Capture the cell that displays the provided text and extract its [X, Y] central coordinate. 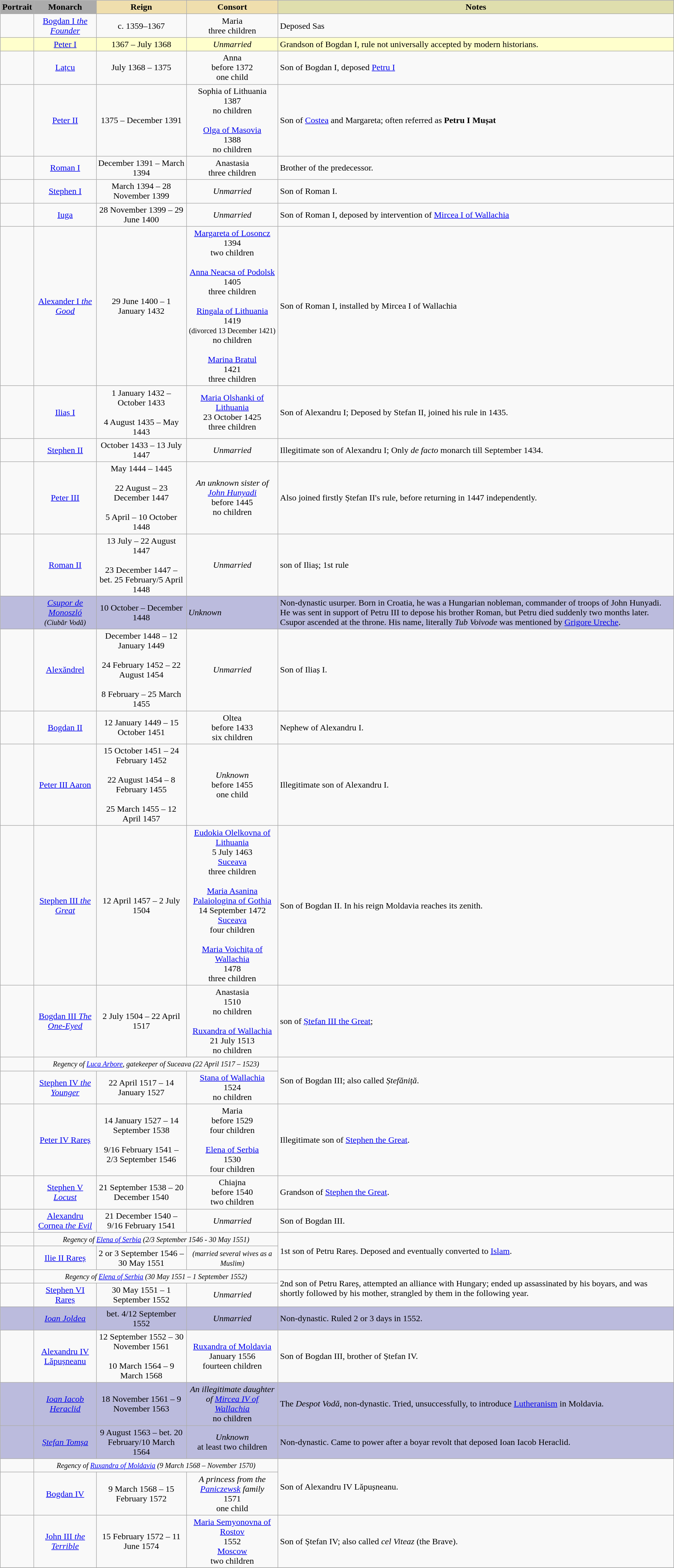
22 April 1517 – 14 January 1527 [141, 1087]
Peter III [65, 498]
Nephew of Alexandru I. [476, 728]
Anastasiathree children [233, 168]
Illegitimate son of Alexandru I; Only de facto monarch till September 1434. [476, 450]
bet. 4/12 September 1552 [141, 1318]
Roman II [65, 565]
Alexandru Cornea the Evil [65, 1220]
12 September 1552 – 30 November 1561 10 March 1564 – 9 March 1568 [141, 1356]
Son of Alexandru IV Lăpușneanu. [476, 1487]
9 August 1563 – bet. 20 February/10 March 1564 [141, 1442]
Consort [233, 7]
Olteabefore 1433six children [233, 728]
The Despot Vodă, non-dynastic. Tried, unsuccessfully, to introduce Lutheranism in Moldavia. [476, 1404]
Alexander I the Good [65, 306]
May 1444 – 144522 August – 23 December 14475 April – 10 October 1448 [141, 498]
An illegitimate daughter of Mircea IV of Wallachiano children [233, 1404]
Son of Roman I, deposed by intervention of Mircea I of Wallachia [476, 214]
Bogdan II [65, 728]
Son of Bogdan III, brother of Ștefan IV. [476, 1356]
Alexăndrel [65, 670]
Anastasia1510no childrenRuxandra of Wallachia21 July 1513no children [233, 1021]
son of Ștefan III the Great; [476, 1021]
(married several wives as a Muslim) [233, 1258]
12 April 1457 – 2 July 1504 [141, 905]
Non-dynastic. Ruled 2 or 3 days in 1552. [476, 1318]
Son of Bogdan II. In his reign Moldavia reaches its zenith. [476, 905]
Stephen II [65, 450]
10 October – December 1448 [141, 613]
Annabefore 1372one child [233, 68]
Stephen VI Rareș [65, 1295]
Grandson of Stephen the Great. [476, 1192]
Bogdan IV [65, 1494]
Grandson of Bogdan I, rule not universally accepted by modern historians. [476, 44]
Peter III Aaron [65, 785]
Regency of Luca Arbore, gatekeeper of Suceava (22 April 1517 – 1523) [156, 1064]
Regency of Elena of Serbia (2/3 September 1546 - 30 May 1551) [156, 1239]
14 January 1527 – 14 September 15389/16 February 1541 – 2/3 September 1546 [141, 1140]
Mariabefore 1529four childrenElena of Serbia1530four children [233, 1140]
9 March 1568 – 15 February 1572 [141, 1494]
Iuga [65, 214]
Also joined firstly Ștefan II's rule, before returning in 1447 independently. [476, 498]
30 May 1551 – 1 September 1552 [141, 1295]
Maria Semyonovna of Rostov1552Moscowtwo children [233, 1541]
Son of Bogdan I, deposed Petru I [476, 68]
Peter IV Rareș [65, 1140]
Iliaș I [65, 412]
Unknownat least two children [233, 1442]
John III the Terrible [65, 1541]
Ioan Joldea [65, 1318]
December 1448 – 12 January 144924 February 1452 – 22 August 14548 February – 25 March 1455 [141, 670]
Monarch [65, 7]
July 1368 – 1375 [141, 68]
An unknown sister of John Hunyadibefore 1445no children [233, 498]
Alexandru IV Lăpușneanu [65, 1356]
c. 1359–1367 [141, 26]
Son of Costea and Margareta; often referred as Petru I Mușat [476, 120]
Lațcu [65, 68]
Ilie II Rareș [65, 1258]
Bogdan III The One-Eyed [65, 1021]
Son of Bogdan III; also called Ștefăniță. [476, 1080]
2 July 1504 – 22 April 1517 [141, 1021]
Son of Ștefan IV; also called cel Viteaz (the Brave). [476, 1541]
15 October 1451 – 24 February 145222 August 1454 – 8 February 145525 March 1455 – 12 April 1457 [141, 785]
Ruxandra of MoldaviaJanuary 1556fourteen children [233, 1356]
2 or 3 September 1546 – 30 May 1551 [141, 1258]
Deposed Sas [476, 26]
18 November 1561 – 9 November 1563 [141, 1404]
1367 – July 1368 [141, 44]
28 November 1399 – 29 June 1400 [141, 214]
Illegitimate son of Stephen the Great. [476, 1140]
21 December 1540 – 9/16 February 1541 [141, 1220]
1 January 1432 – October 14334 August 1435 – May 1443 [141, 412]
Son of Roman I. [476, 191]
Regency of Elena of Serbia (30 May 1551 – 1 September 1552) [156, 1276]
Portrait [17, 7]
October 1433 – 13 July 1447 [141, 450]
1375 – December 1391 [141, 120]
Stephen III the Great [65, 905]
Unknownbefore 1455one child [233, 785]
Son of Roman I, installed by Mircea I of Wallachia [476, 306]
Regency of Ruxandra of Moldavia (9 March 1568 – November 1570) [156, 1465]
Ștefan Tomșa [65, 1442]
Peter I [65, 44]
Reign [141, 7]
December 1391 – March 1394 [141, 168]
Ioan Iacob Heraclid [65, 1404]
A princess from the Paniczewsk family1571one child [233, 1494]
Son of Bogdan III. [476, 1220]
15 February 1572 – 11 June 1574 [141, 1541]
Unknown [233, 613]
Maria Olshanki of Lithuania23 October 1425three children [233, 412]
Non-dynastic. Came to power after a boyar revolt that deposed Ioan Iacob Heraclid. [476, 1442]
Stephen I [65, 191]
Mariathree children [233, 26]
Stephen IV the Younger [65, 1087]
Son of Alexandru I; Deposed by Stefan II, joined his rule in 1435. [476, 412]
March 1394 – 28 November 1399 [141, 191]
1st son of Petru Rareș. Deposed and eventually converted to Islam. [476, 1251]
son of Iliaș; 1st rule [476, 565]
12 January 1449 – 15 October 1451 [141, 728]
29 June 1400 – 1 January 1432 [141, 306]
Stephen V Locust [65, 1192]
Csupor de Monoszló(Ciubăr Vodă) [65, 613]
Illegitimate son of Alexandru I. [476, 785]
Bogdan I the Founder [65, 26]
Brother of the predecessor. [476, 168]
Chiajnabefore 1540two children [233, 1192]
Stana of Wallachia1524no children [233, 1087]
Son of Iliaș I. [476, 670]
Sophia of Lithuania1387no childrenOlga of Masovia1388no children [233, 120]
Roman I [65, 168]
21 September 1538 – 20 December 1540 [141, 1192]
Peter II [65, 120]
Notes [476, 7]
13 July – 22 August 1447 23 December 1447 – bet. 25 February/5 April 1448 [141, 565]
